Find where the given text appears and provide that cell's center as [X, Y] coordinate. 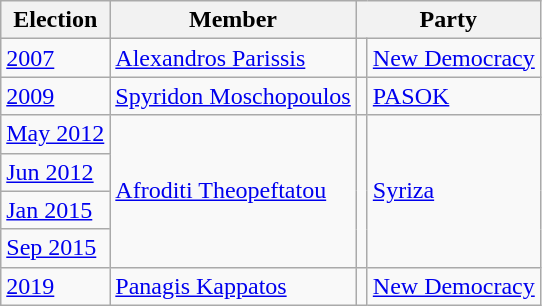
Afroditi Theopeftatou [233, 191]
2009 [56, 96]
Spyridon Moschopoulos [233, 96]
Party [448, 20]
Jun 2012 [56, 172]
Alexandros Parissis [233, 58]
Jan 2015 [56, 210]
Election [56, 20]
Member [233, 20]
May 2012 [56, 134]
PASOK [454, 96]
2019 [56, 286]
Syriza [454, 191]
Sep 2015 [56, 248]
Panagis Kappatos [233, 286]
2007 [56, 58]
